Pinpoint the cell where the given text exists, returning its (x, y) midpoint coordinate. 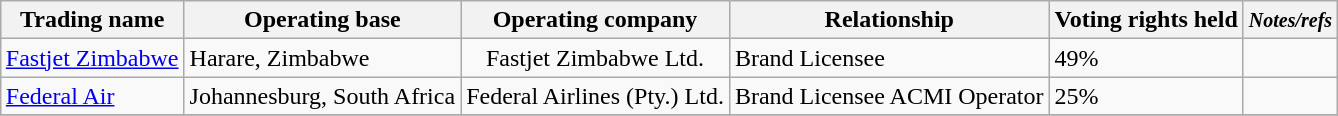
Fastjet Zimbabwe Ltd. (596, 58)
25% (1146, 96)
Harare, Zimbabwe (322, 58)
Johannesburg, South Africa (322, 96)
Federal Air (92, 96)
Brand Licensee ACMI Operator (889, 96)
Brand Licensee (889, 58)
Trading name (92, 20)
Notes/refs (1290, 20)
49% (1146, 58)
Operating company (596, 20)
Fastjet Zimbabwe (92, 58)
Relationship (889, 20)
Operating base (322, 20)
Voting rights held (1146, 20)
Federal Airlines (Pty.) Ltd. (596, 96)
